Pinpoint the cell where the given text exists, returning its (X, Y) midpoint coordinate. 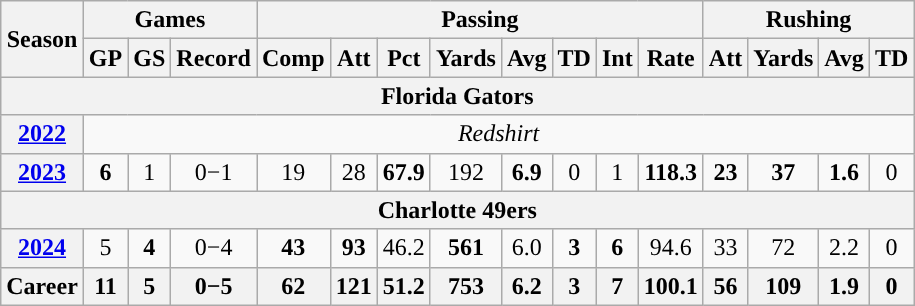
4 (150, 248)
Florida Gators (458, 96)
94.6 (670, 248)
2023 (42, 172)
Record (214, 58)
100.1 (670, 286)
1.9 (844, 286)
1.6 (844, 172)
11 (105, 286)
121 (354, 286)
192 (466, 172)
33 (725, 248)
GS (150, 58)
93 (354, 248)
72 (784, 248)
Pct (404, 58)
67.9 (404, 172)
561 (466, 248)
0−5 (214, 286)
Comp (293, 58)
Redshirt (498, 134)
GP (105, 58)
118.3 (670, 172)
Passing (480, 20)
Rushing (808, 20)
56 (725, 286)
7 (617, 286)
753 (466, 286)
2.2 (844, 248)
6.9 (526, 172)
2022 (42, 134)
Career (42, 286)
43 (293, 248)
19 (293, 172)
109 (784, 286)
0−4 (214, 248)
46.2 (404, 248)
Games (170, 20)
28 (354, 172)
Charlotte 49ers (458, 210)
Rate (670, 58)
Int (617, 58)
Season (42, 39)
6.0 (526, 248)
6.2 (526, 286)
23 (725, 172)
62 (293, 286)
37 (784, 172)
2024 (42, 248)
0−1 (214, 172)
51.2 (404, 286)
